Detect which cell encompasses the target text, then output its (X, Y) center coordinate. 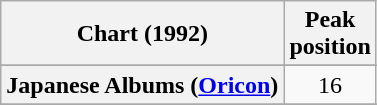
16 (330, 85)
Japanese Albums (Oricon) (142, 85)
Peakposition (330, 34)
Chart (1992) (142, 34)
